Find where the given text appears and provide that cell's center as (x, y) coordinate. 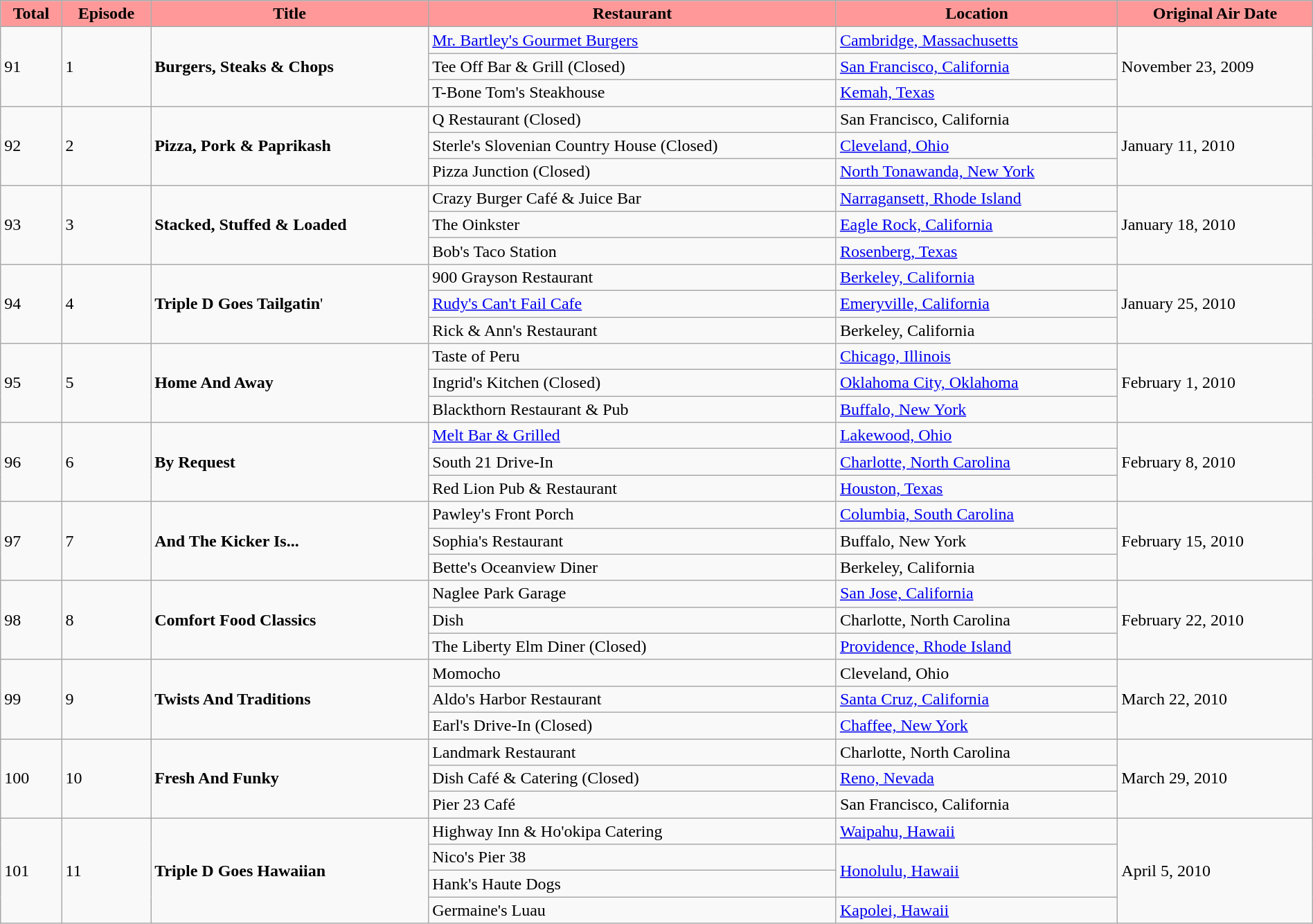
January 11, 2010 (1215, 145)
Emeryville, California (976, 303)
Pizza Junction (Closed) (633, 172)
1 (107, 66)
96 (31, 462)
Lakewood, Ohio (976, 436)
Burgers, Steaks & Chops (289, 66)
2 (107, 145)
Bette's Oceanview Diner (633, 567)
San Jose, California (976, 594)
94 (31, 303)
The Oinkster (633, 224)
The Liberty Elm Diner (Closed) (633, 646)
And The Kicker Is... (289, 541)
By Request (289, 462)
Chicago, Illinois (976, 357)
Original Air Date (1215, 14)
Aldo's Harbor Restaurant (633, 699)
97 (31, 541)
100 (31, 778)
Fresh And Funky (289, 778)
11 (107, 871)
January 18, 2010 (1215, 224)
Kemah, Texas (976, 93)
February 22, 2010 (1215, 620)
98 (31, 620)
93 (31, 224)
Germaine's Luau (633, 910)
Stacked, Stuffed & Loaded (289, 224)
January 25, 2010 (1215, 303)
91 (31, 66)
Melt Bar & Grilled (633, 436)
North Tonawanda, New York (976, 172)
Comfort Food Classics (289, 620)
February 1, 2010 (1215, 383)
Triple D Goes Hawaiian (289, 871)
March 22, 2010 (1215, 699)
5 (107, 383)
Pier 23 Café (633, 805)
South 21 Drive-In (633, 462)
November 23, 2009 (1215, 66)
101 (31, 871)
Providence, Rhode Island (976, 646)
Santa Cruz, California (976, 699)
Restaurant (633, 14)
Hank's Haute Dogs (633, 884)
T-Bone Tom's Steakhouse (633, 93)
Total (31, 14)
Ingrid's Kitchen (Closed) (633, 383)
Highway Inn & Ho'okipa Catering (633, 831)
7 (107, 541)
99 (31, 699)
8 (107, 620)
February 15, 2010 (1215, 541)
Cambridge, Massachusetts (976, 40)
February 8, 2010 (1215, 462)
Landmark Restaurant (633, 752)
Location (976, 14)
Rudy's Can't Fail Cafe (633, 303)
Sophia's Restaurant (633, 541)
9 (107, 699)
Earl's Drive-In (Closed) (633, 725)
Houston, Texas (976, 488)
Taste of Peru (633, 357)
Eagle Rock, California (976, 224)
Bob's Taco Station (633, 251)
Chaffee, New York (976, 725)
Kapolei, Hawaii (976, 910)
Nico's Pier 38 (633, 858)
Sterle's Slovenian Country House (Closed) (633, 145)
March 29, 2010 (1215, 778)
Mr. Bartley's Gourmet Burgers (633, 40)
Episode (107, 14)
Rosenberg, Texas (976, 251)
Home And Away (289, 383)
Narragansett, Rhode Island (976, 198)
10 (107, 778)
Tee Off Bar & Grill (Closed) (633, 66)
900 Grayson Restaurant (633, 277)
April 5, 2010 (1215, 871)
3 (107, 224)
Honolulu, Hawaii (976, 871)
Twists And Traditions (289, 699)
Pizza, Pork & Paprikash (289, 145)
Columbia, South Carolina (976, 515)
Reno, Nevada (976, 779)
Q Restaurant (Closed) (633, 119)
6 (107, 462)
Red Lion Pub & Restaurant (633, 488)
Dish (633, 620)
Momocho (633, 673)
Pawley's Front Porch (633, 515)
Oklahoma City, Oklahoma (976, 383)
Crazy Burger Café & Juice Bar (633, 198)
95 (31, 383)
Waipahu, Hawaii (976, 831)
Title (289, 14)
Rick & Ann's Restaurant (633, 330)
Naglee Park Garage (633, 594)
92 (31, 145)
Dish Café & Catering (Closed) (633, 779)
4 (107, 303)
Triple D Goes Tailgatin' (289, 303)
Blackthorn Restaurant & Pub (633, 409)
